Extract the [x, y] coordinate from the center of the cell holding the provided text.  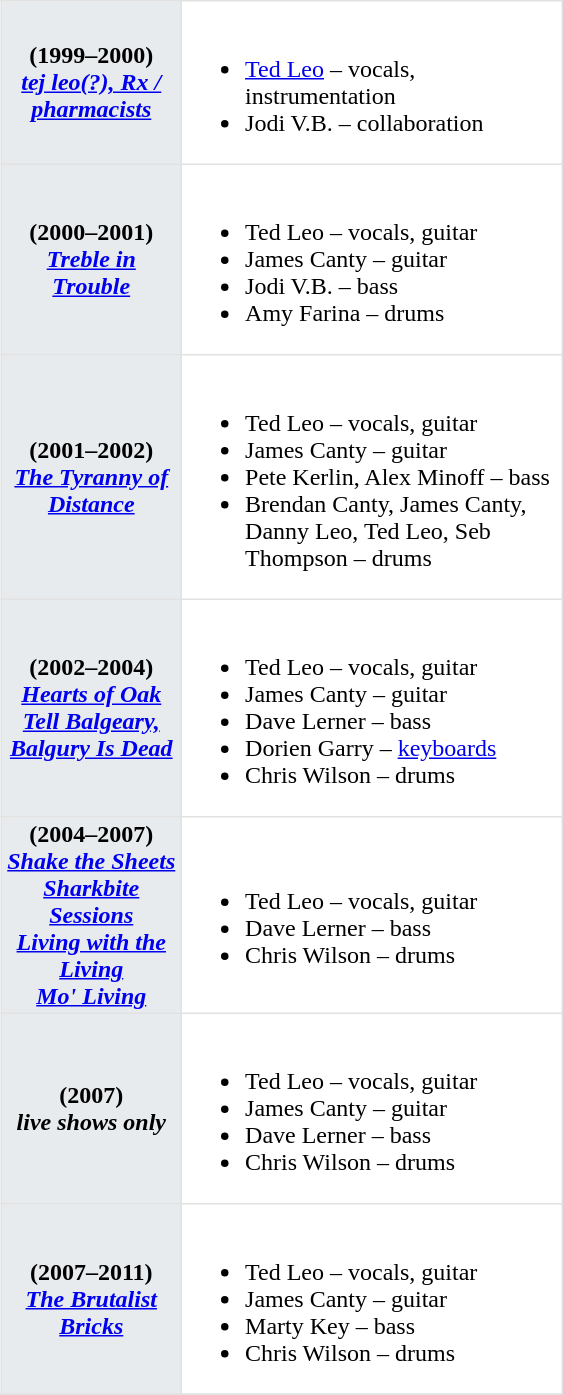
Ted Leo – vocals, guitarJames Canty – guitarDave Lerner – bassDorien Garry – keyboardsChris Wilson – drums [372, 708]
Ted Leo – vocals, guitarJames Canty – guitarJodi V.B. – bassAmy Farina – drums [372, 259]
(2000–2001)Treble in Trouble [91, 259]
(2007–2011)The Brutalist Bricks [91, 1299]
Ted Leo – vocals, guitarJames Canty – guitarDave Lerner – bassChris Wilson – drums [372, 1108]
Ted Leo – vocals, instrumentationJodi V.B. – collaboration [372, 83]
(2002–2004)Hearts of OakTell Balgeary, Balgury Is Dead [91, 708]
(1999–2000)tej leo(?), Rx / pharmacists [91, 83]
Ted Leo – vocals, guitarJames Canty – guitarMarty Key – bassChris Wilson – drums [372, 1299]
(2007)live shows only [91, 1108]
Ted Leo – vocals, guitarDave Lerner – bassChris Wilson – drums [372, 915]
(2004–2007)Shake the SheetsSharkbite SessionsLiving with the LivingMo' Living [91, 915]
Ted Leo – vocals, guitarJames Canty – guitarPete Kerlin, Alex Minoff – bassBrendan Canty, James Canty, Danny Leo, Ted Leo, Seb Thompson – drums [372, 477]
(2001–2002)The Tyranny of Distance [91, 477]
